Output the [X, Y] coordinate of the center of the cell containing the given text.  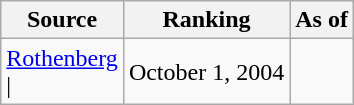
Ranking [206, 20]
Source [62, 20]
Rothenberg| [62, 72]
October 1, 2004 [206, 72]
As of [322, 20]
